Find where the given text appears and provide that cell's center as [x, y] coordinate. 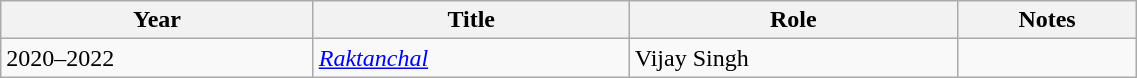
Title [471, 20]
Notes [1047, 20]
2020–2022 [158, 58]
Vijay Singh [793, 58]
Year [158, 20]
Role [793, 20]
Raktanchal [471, 58]
